Pinpoint the cell where the given text exists, returning its [x, y] midpoint coordinate. 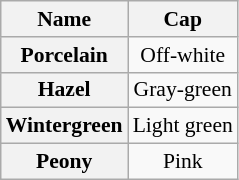
Cap [183, 19]
Hazel [64, 90]
Pink [183, 162]
Off-white [183, 55]
Light green [183, 126]
Gray-green [183, 90]
Peony [64, 162]
Wintergreen [64, 126]
Name [64, 19]
Porcelain [64, 55]
